Search for the cell housing the specified text and yield its [x, y] center coordinate. 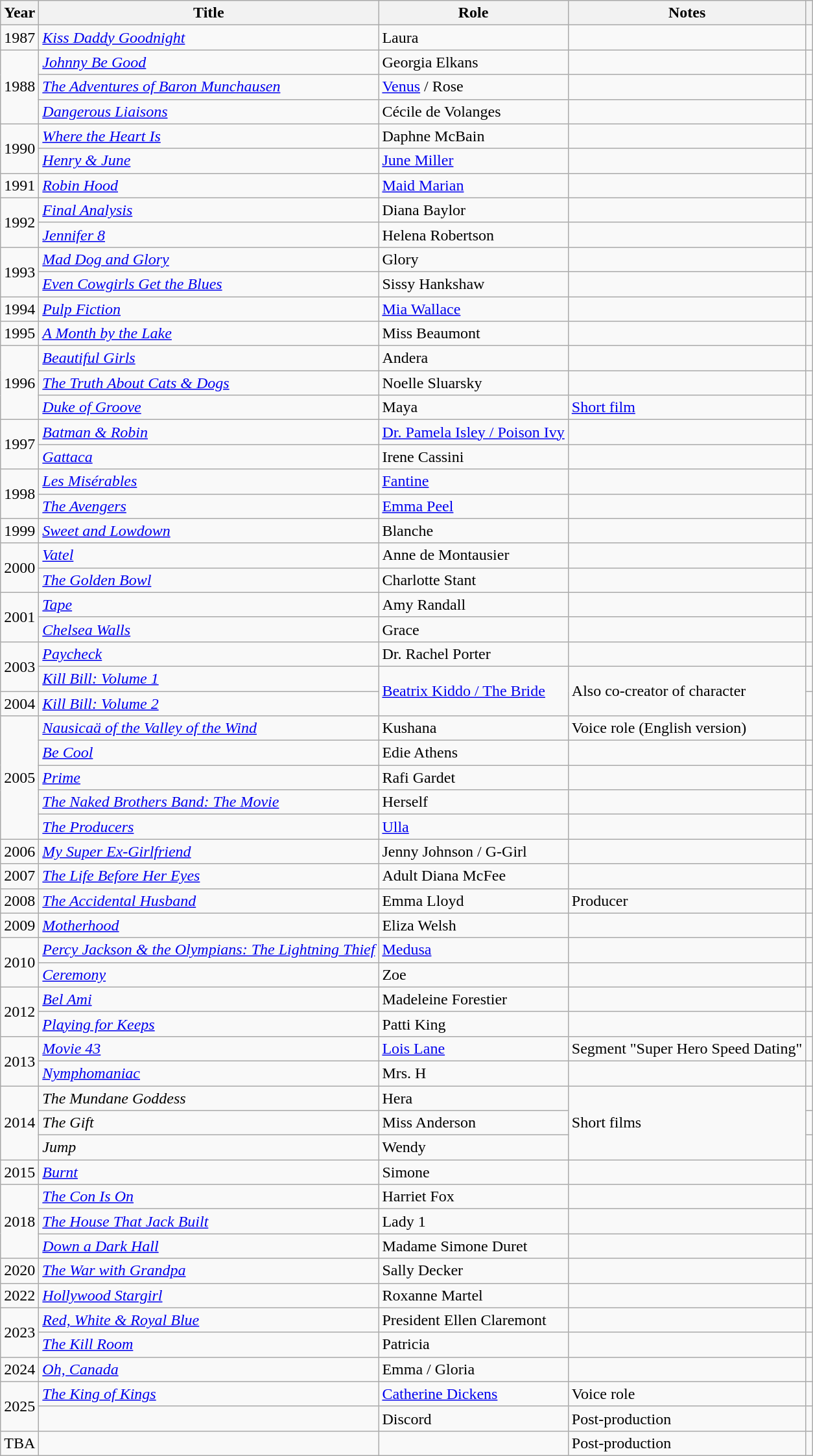
Motherhood [209, 925]
The Naked Brothers Band: The Movie [209, 802]
Ceremony [209, 975]
Madeleine Forestier [473, 999]
President Ellen Claremont [473, 1320]
Miss Beaumont [473, 334]
Ulla [473, 827]
June Miller [473, 161]
Beatrix Kiddo / The Bride [473, 691]
My Super Ex-Girlfriend [209, 851]
1987 [19, 38]
Playing for Keeps [209, 1024]
Kiss Daddy Goodnight [209, 38]
Helena Robertson [473, 235]
Hollywood Stargirl [209, 1295]
Beautiful Girls [209, 358]
Short films [687, 1123]
2020 [19, 1271]
1995 [19, 334]
The Life Before Her Eyes [209, 876]
Sissy Hankshaw [473, 284]
Dangerous Liaisons [209, 111]
Movie 43 [209, 1048]
2014 [19, 1123]
Emma Peel [473, 506]
Kill Bill: Volume 2 [209, 703]
Segment "Super Hero Speed Dating" [687, 1048]
Maid Marian [473, 185]
Laura [473, 38]
Charlotte Stant [473, 580]
2004 [19, 703]
2009 [19, 925]
Mad Dog and Glory [209, 259]
Herself [473, 802]
2000 [19, 568]
Prime [209, 778]
Discord [473, 1418]
1992 [19, 222]
Final Analysis [209, 210]
Irene Cassini [473, 457]
Voice role [687, 1394]
2001 [19, 617]
Percy Jackson & the Olympians: The Lightning Thief [209, 950]
1988 [19, 87]
The War with Grandpa [209, 1271]
Catherine Dickens [473, 1394]
Lois Lane [473, 1048]
2003 [19, 666]
Noelle Sluarsky [473, 383]
Zoe [473, 975]
The Mundane Goddess [209, 1098]
Notes [687, 13]
Adult Diana McFee [473, 876]
Cécile de Volanges [473, 111]
Henry & June [209, 161]
1990 [19, 148]
Fantine [473, 481]
Mrs. H [473, 1073]
Where the Heart Is [209, 136]
Role [473, 13]
1993 [19, 272]
A Month by the Lake [209, 334]
The Producers [209, 827]
TBA [19, 1443]
Burnt [209, 1172]
Les Misérables [209, 481]
Producer [687, 901]
2018 [19, 1221]
2022 [19, 1295]
Vatel [209, 555]
Lady 1 [473, 1221]
Wendy [473, 1148]
Hera [473, 1098]
Georgia Elkans [473, 62]
2012 [19, 1011]
Madame Simone Duret [473, 1246]
Tape [209, 605]
Harriet Fox [473, 1197]
2010 [19, 962]
Voice role (English version) [687, 728]
2007 [19, 876]
Mia Wallace [473, 309]
Andera [473, 358]
Title [209, 13]
Glory [473, 259]
Diana Baylor [473, 210]
Patti King [473, 1024]
Pulp Fiction [209, 309]
Jennifer 8 [209, 235]
Venus / Rose [473, 87]
Blanche [473, 531]
1997 [19, 445]
Roxanne Martel [473, 1295]
Daphne McBain [473, 136]
Miss Anderson [473, 1123]
1996 [19, 383]
The Kill Room [209, 1345]
The House That Jack Built [209, 1221]
Nymphomaniac [209, 1073]
1994 [19, 309]
Johnny Be Good [209, 62]
2025 [19, 1406]
Duke of Groove [209, 408]
Patricia [473, 1345]
The Gift [209, 1123]
Eliza Welsh [473, 925]
Medusa [473, 950]
Oh, Canada [209, 1369]
Paycheck [209, 654]
The King of Kings [209, 1394]
The Golden Bowl [209, 580]
Jenny Johnson / G-Girl [473, 851]
Kill Bill: Volume 1 [209, 678]
Be Cool [209, 753]
Emma Lloyd [473, 901]
Anne de Montausier [473, 555]
Short film [687, 408]
Even Cowgirls Get the Blues [209, 284]
Nausicaä of the Valley of the Wind [209, 728]
Sally Decker [473, 1271]
The Adventures of Baron Munchausen [209, 87]
2024 [19, 1369]
2015 [19, 1172]
Red, White & Royal Blue [209, 1320]
2013 [19, 1061]
Kushana [473, 728]
2005 [19, 778]
Also co-creator of character [687, 691]
Edie Athens [473, 753]
Dr. Pamela Isley / Poison Ivy [473, 432]
Emma / Gloria [473, 1369]
1999 [19, 531]
Rafi Gardet [473, 778]
Simone [473, 1172]
Jump [209, 1148]
Sweet and Lowdown [209, 531]
2008 [19, 901]
Bel Ami [209, 999]
Chelsea Walls [209, 629]
The Accidental Husband [209, 901]
1991 [19, 185]
The Con Is On [209, 1197]
The Truth About Cats & Dogs [209, 383]
2023 [19, 1332]
The Avengers [209, 506]
Amy Randall [473, 605]
Robin Hood [209, 185]
Dr. Rachel Porter [473, 654]
Year [19, 13]
1998 [19, 494]
Maya [473, 408]
2006 [19, 851]
Grace [473, 629]
Down a Dark Hall [209, 1246]
Gattaca [209, 457]
Batman & Robin [209, 432]
